Output the (x, y) coordinate of the center of the cell containing the given text.  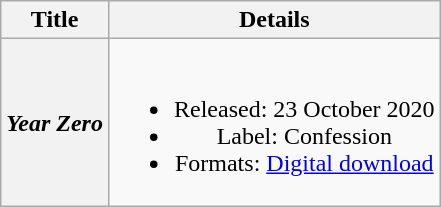
Year Zero (55, 122)
Title (55, 20)
Details (274, 20)
Released: 23 October 2020Label: ConfessionFormats: Digital download (274, 122)
